Provide the [X, Y] coordinate of the cell's center where the given text is located.  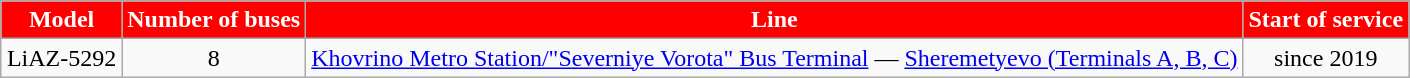
Start of service [1326, 20]
LiAZ-5292 [61, 58]
8 [214, 58]
Model [61, 20]
Khovrino Metro Station/"Severniye Vorota" Bus Terminal — Sheremetyevo (Terminals A, B, C) [774, 58]
Number of buses [214, 20]
Line [774, 20]
since 2019 [1326, 58]
